Pinpoint the cell where the given text exists, returning its [x, y] midpoint coordinate. 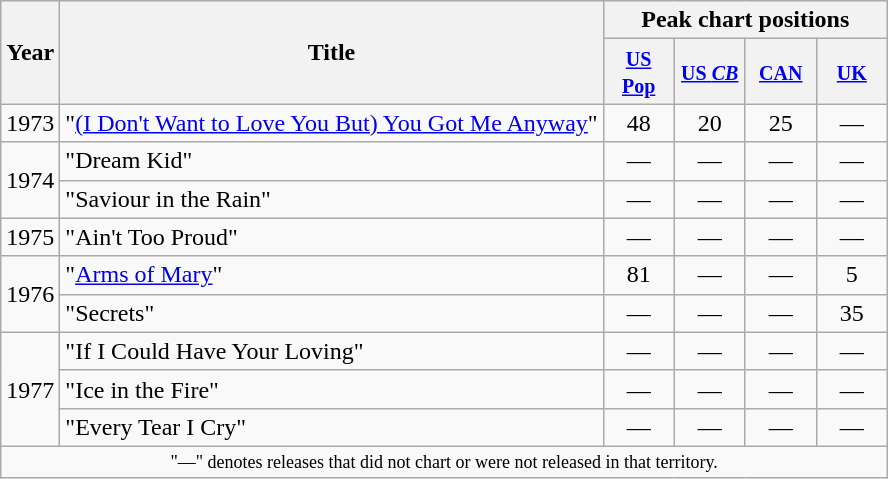
1974 [30, 180]
"Every Tear I Cry" [332, 427]
48 [638, 123]
US Pop [638, 72]
20 [710, 123]
US CB [710, 72]
UK [852, 72]
81 [638, 275]
35 [852, 313]
"Secrets" [332, 313]
1977 [30, 389]
25 [780, 123]
"(I Don't Want to Love You But) You Got Me Anyway" [332, 123]
"Saviour in the Rain" [332, 199]
1975 [30, 237]
5 [852, 275]
Peak chart positions [745, 20]
CAN [780, 72]
Year [30, 52]
"—" denotes releases that did not chart or were not released in that territory. [444, 462]
"Dream Kid" [332, 161]
Title [332, 52]
"Ice in the Fire" [332, 389]
"Ain't Too Proud" [332, 237]
1976 [30, 294]
"If I Could Have Your Loving" [332, 351]
1973 [30, 123]
"Arms of Mary" [332, 275]
